For the text-containing cell, return its midpoint in [x, y] coordinate format. 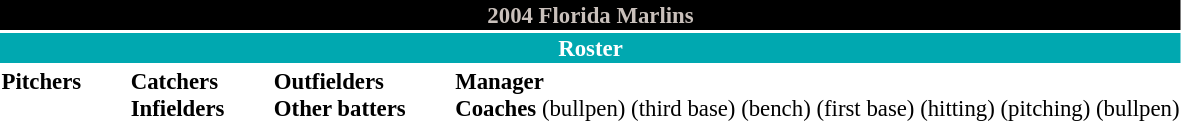
Roster [590, 48]
2004 Florida Marlins [590, 15]
